Pinpoint the cell where the given text exists, returning its (X, Y) midpoint coordinate. 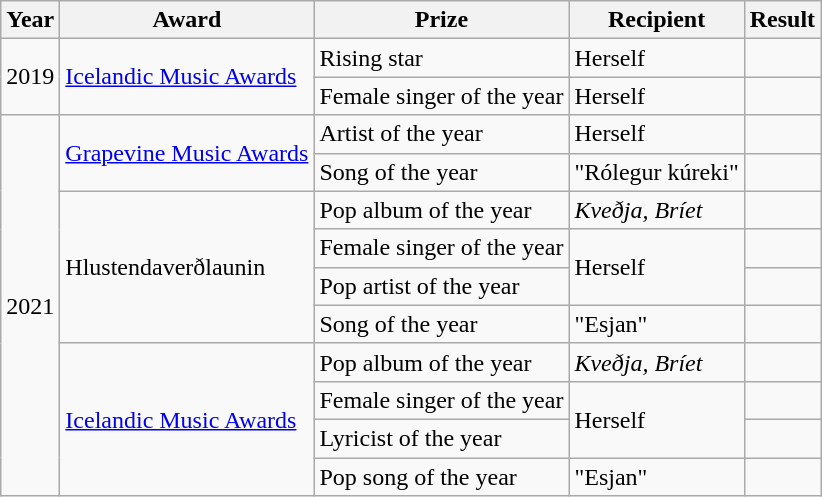
Award (187, 20)
Result (782, 20)
2021 (30, 306)
Pop song of the year (442, 477)
Year (30, 20)
Grapevine Music Awards (187, 153)
Pop artist of the year (442, 286)
Lyricist of the year (442, 438)
2019 (30, 77)
"Rólegur kúreki" (656, 172)
Artist of the year (442, 134)
Hlustendaverðlaunin (187, 267)
Prize (442, 20)
Recipient (656, 20)
Rising star (442, 58)
